Pinpoint the cell where the given text exists, returning its (x, y) midpoint coordinate. 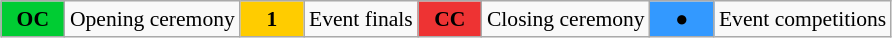
1 (272, 19)
Opening ceremony (152, 19)
CC (450, 19)
● (682, 19)
Event competitions (802, 19)
Closing ceremony (566, 19)
OC (33, 19)
Event finals (361, 19)
